Determine the (X, Y) coordinate at the center of the cell enclosing the given text.  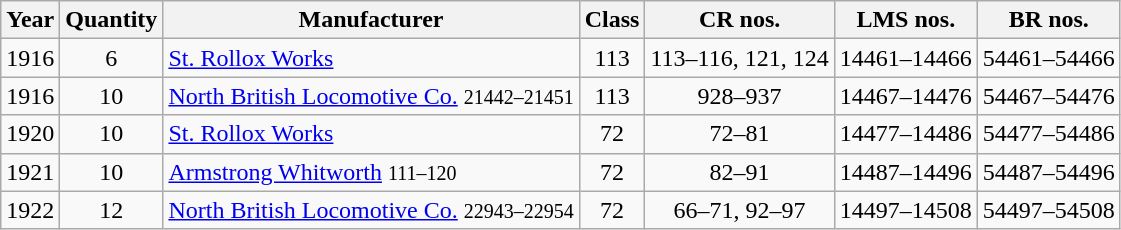
82–91 (740, 172)
Class (612, 20)
6 (112, 58)
14477–14486 (906, 134)
12 (112, 210)
54461–54466 (1048, 58)
North British Locomotive Co. 21442–21451 (371, 96)
CR nos. (740, 20)
14467–14476 (906, 96)
Manufacturer (371, 20)
LMS nos. (906, 20)
1920 (30, 134)
BR nos. (1048, 20)
54477–54486 (1048, 134)
72–81 (740, 134)
54497–54508 (1048, 210)
1922 (30, 210)
66–71, 92–97 (740, 210)
14487–14496 (906, 172)
Year (30, 20)
54467–54476 (1048, 96)
1921 (30, 172)
928–937 (740, 96)
14461–14466 (906, 58)
Armstrong Whitworth 111–120 (371, 172)
54487–54496 (1048, 172)
Quantity (112, 20)
14497–14508 (906, 210)
North British Locomotive Co. 22943–22954 (371, 210)
113–116, 121, 124 (740, 58)
